Detect which cell encompasses the target text, then output its [x, y] center coordinate. 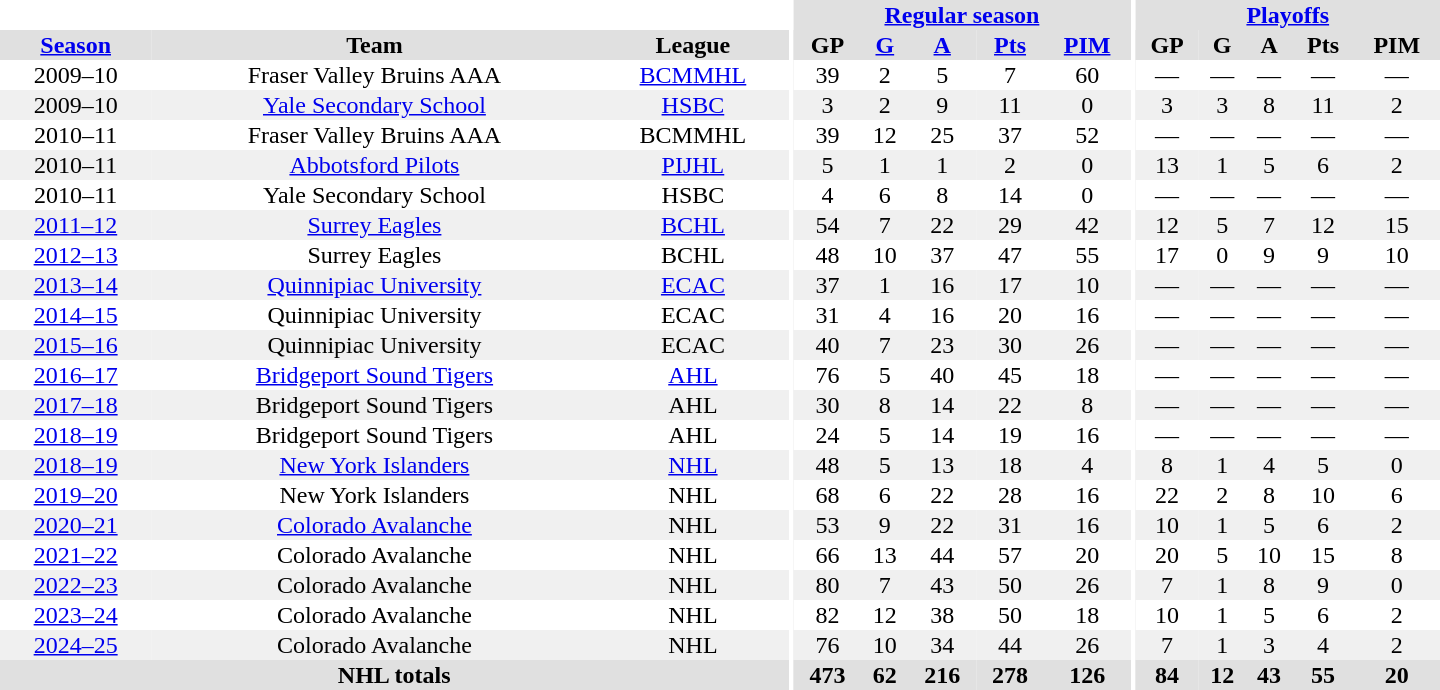
2019–20 [76, 495]
2021–22 [76, 555]
57 [1010, 555]
PIJHL [694, 165]
66 [828, 555]
Regular season [962, 15]
53 [828, 525]
2024–25 [76, 645]
278 [1010, 675]
2023–24 [76, 615]
34 [942, 645]
Season [76, 45]
80 [828, 585]
42 [1087, 225]
2012–13 [76, 255]
Team [374, 45]
23 [942, 345]
NHL totals [394, 675]
2020–21 [76, 525]
29 [1010, 225]
82 [828, 615]
2015–16 [76, 345]
28 [1010, 495]
2013–14 [76, 285]
47 [1010, 255]
38 [942, 615]
52 [1087, 135]
473 [828, 675]
2011–12 [76, 225]
54 [828, 225]
2014–15 [76, 315]
84 [1168, 675]
60 [1087, 75]
126 [1087, 675]
62 [884, 675]
25 [942, 135]
216 [942, 675]
League [694, 45]
2022–23 [76, 585]
2016–17 [76, 375]
68 [828, 495]
19 [1010, 435]
24 [828, 435]
2017–18 [76, 405]
Abbotsford Pilots [374, 165]
Playoffs [1288, 15]
45 [1010, 375]
